Capture the cell that displays the provided text and extract its [x, y] central coordinate. 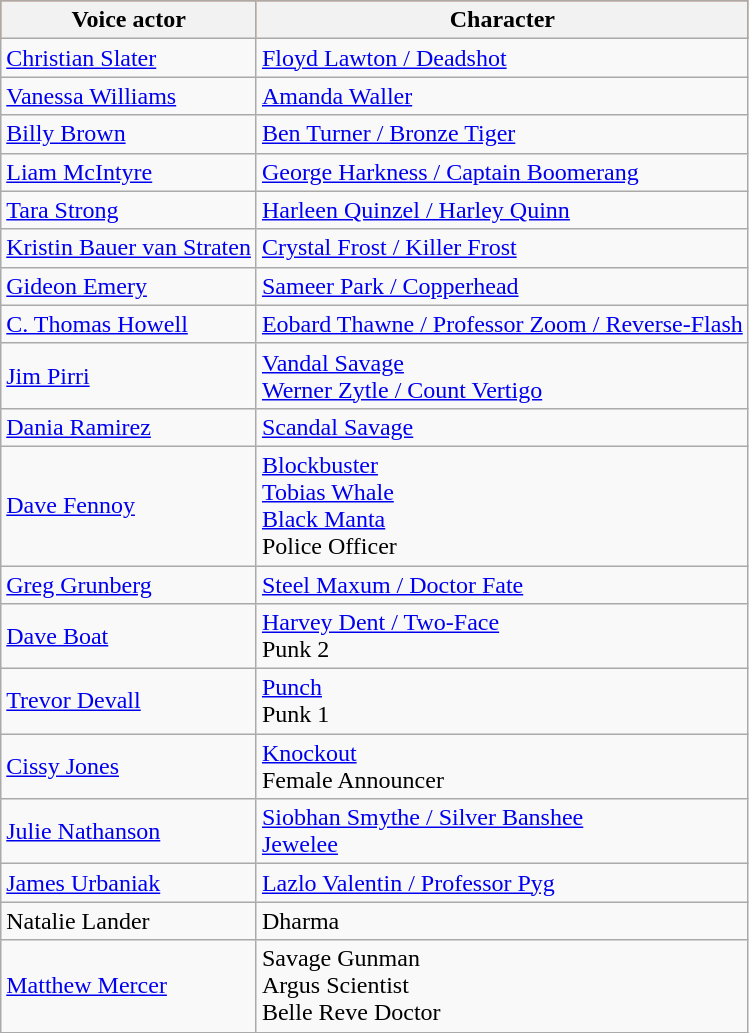
Crystal Frost / Killer Frost [502, 248]
Dharma [502, 921]
Cissy Jones [129, 766]
Sameer Park / Copperhead [502, 286]
Kristin Bauer van Straten [129, 248]
Matthew Mercer [129, 986]
Eobard Thawne / Professor Zoom / Reverse-Flash [502, 324]
George Harkness / Captain Boomerang [502, 172]
KnockoutFemale Announcer [502, 766]
Scandal Savage [502, 427]
C. Thomas Howell [129, 324]
BlockbusterTobias WhaleBlack MantaPolice Officer [502, 506]
Steel Maxum / Doctor Fate [502, 585]
Character [502, 20]
Voice actor [129, 20]
Julie Nathanson [129, 832]
PunchPunk 1 [502, 702]
Harvey Dent / Two-FacePunk 2 [502, 636]
Dave Fennoy [129, 506]
Liam McIntyre [129, 172]
Natalie Lander [129, 921]
Jim Pirri [129, 376]
Harleen Quinzel / Harley Quinn [502, 210]
Greg Grunberg [129, 585]
Vanessa Williams [129, 96]
Trevor Devall [129, 702]
Christian Slater [129, 58]
Vandal SavageWerner Zytle / Count Vertigo [502, 376]
Gideon Emery [129, 286]
Ben Turner / Bronze Tiger [502, 134]
Savage GunmanArgus ScientistBelle Reve Doctor [502, 986]
Tara Strong [129, 210]
Billy Brown [129, 134]
Lazlo Valentin / Professor Pyg [502, 883]
Dave Boat [129, 636]
Amanda Waller [502, 96]
James Urbaniak [129, 883]
Floyd Lawton / Deadshot [502, 58]
Siobhan Smythe / Silver BansheeJewelee [502, 832]
Dania Ramirez [129, 427]
